Search for the cell housing the specified text and yield its (X, Y) center coordinate. 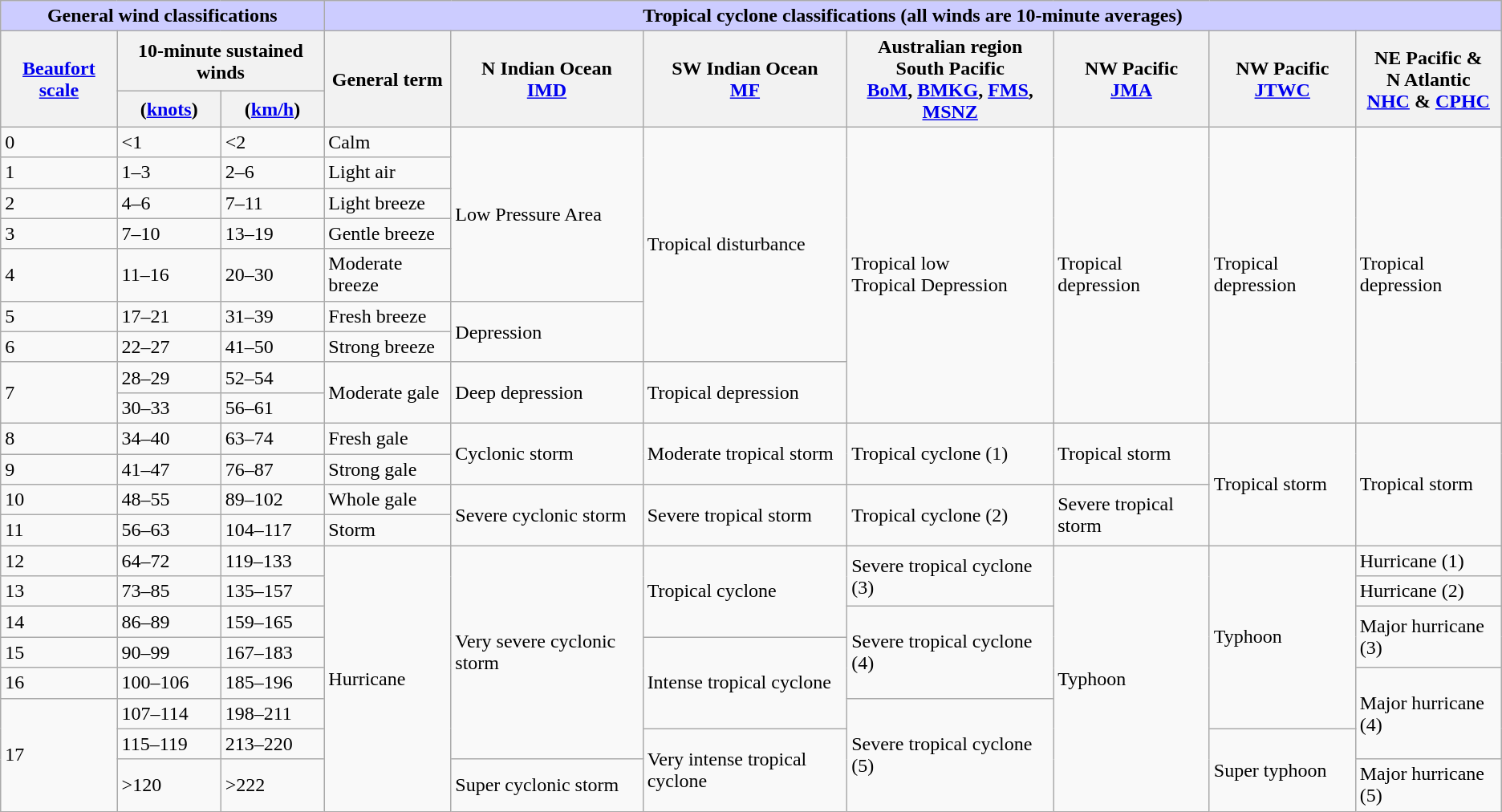
Very intense tropical cyclone (745, 770)
Light air (388, 173)
NE Pacific &N AtlanticNHC & CPHC (1428, 79)
Intense tropical cyclone (745, 683)
7 (59, 392)
(km/h) (273, 109)
Tropical cyclone (1) (950, 453)
107–114 (168, 713)
159–165 (273, 622)
>120 (168, 785)
Storm (388, 530)
4 (59, 274)
12 (59, 561)
2 (59, 203)
100–106 (168, 683)
167–183 (273, 652)
28–29 (168, 377)
5 (59, 316)
General wind classifications (162, 16)
17 (59, 754)
1–3 (168, 173)
7–10 (168, 233)
56–63 (168, 530)
Major hurricane (3) (1428, 637)
Moderate breeze (388, 274)
41–50 (273, 347)
Very severe cyclonic storm (547, 652)
90–99 (168, 652)
115–119 (168, 744)
104–117 (273, 530)
Fresh gale (388, 438)
198–211 (273, 713)
213–220 (273, 744)
<1 (168, 142)
Hurricane (388, 679)
Calm (388, 142)
Severe tropical cyclone (4) (950, 652)
11 (59, 530)
52–54 (273, 377)
Tropical lowTropical Depression (950, 275)
30–33 (168, 408)
Super typhoon (1282, 770)
56–61 (273, 408)
Tropical cyclone classifications (all winds are 10-minute averages) (913, 16)
135–157 (273, 591)
48–55 (168, 500)
10 (59, 500)
31–39 (273, 316)
Strong gale (388, 469)
>222 (273, 785)
Moderate tropical storm (745, 453)
17–21 (168, 316)
Gentle breeze (388, 233)
6 (59, 347)
General term (388, 79)
Strong breeze (388, 347)
<2 (273, 142)
Tropical cyclone (745, 591)
NW PacificJTWC (1282, 79)
Moderate gale (388, 392)
(knots) (168, 109)
8 (59, 438)
Tropical cyclone (2) (950, 515)
22–27 (168, 347)
Fresh breeze (388, 316)
4–6 (168, 203)
16 (59, 683)
2–6 (273, 173)
Depression (547, 331)
Light breeze (388, 203)
119–133 (273, 561)
Hurricane (2) (1428, 591)
Cyclonic storm (547, 453)
Beaufort scale (59, 79)
1 (59, 173)
13–19 (273, 233)
N Indian OceanIMD (547, 79)
Severe tropical cyclone (5) (950, 754)
64–72 (168, 561)
9 (59, 469)
11–16 (168, 274)
Super cyclonic storm (547, 785)
Deep depression (547, 392)
41–47 (168, 469)
89–102 (273, 500)
Whole gale (388, 500)
Low Pressure Area (547, 213)
20–30 (273, 274)
Major hurricane (4) (1428, 713)
NW PacificJMA (1131, 79)
73–85 (168, 591)
63–74 (273, 438)
185–196 (273, 683)
15 (59, 652)
34–40 (168, 438)
0 (59, 142)
Severe tropical cyclone (3) (950, 576)
3 (59, 233)
Australian regionSouth Pacific BoM, BMKG, FMS, MSNZ (950, 79)
14 (59, 622)
7–11 (273, 203)
Severe cyclonic storm (547, 515)
SW Indian OceanMF (745, 79)
10-minute sustained winds (221, 61)
Major hurricane (5) (1428, 785)
Tropical disturbance (745, 244)
76–87 (273, 469)
Hurricane (1) (1428, 561)
13 (59, 591)
86–89 (168, 622)
